Return [X, Y] of the center of cell containing provided text 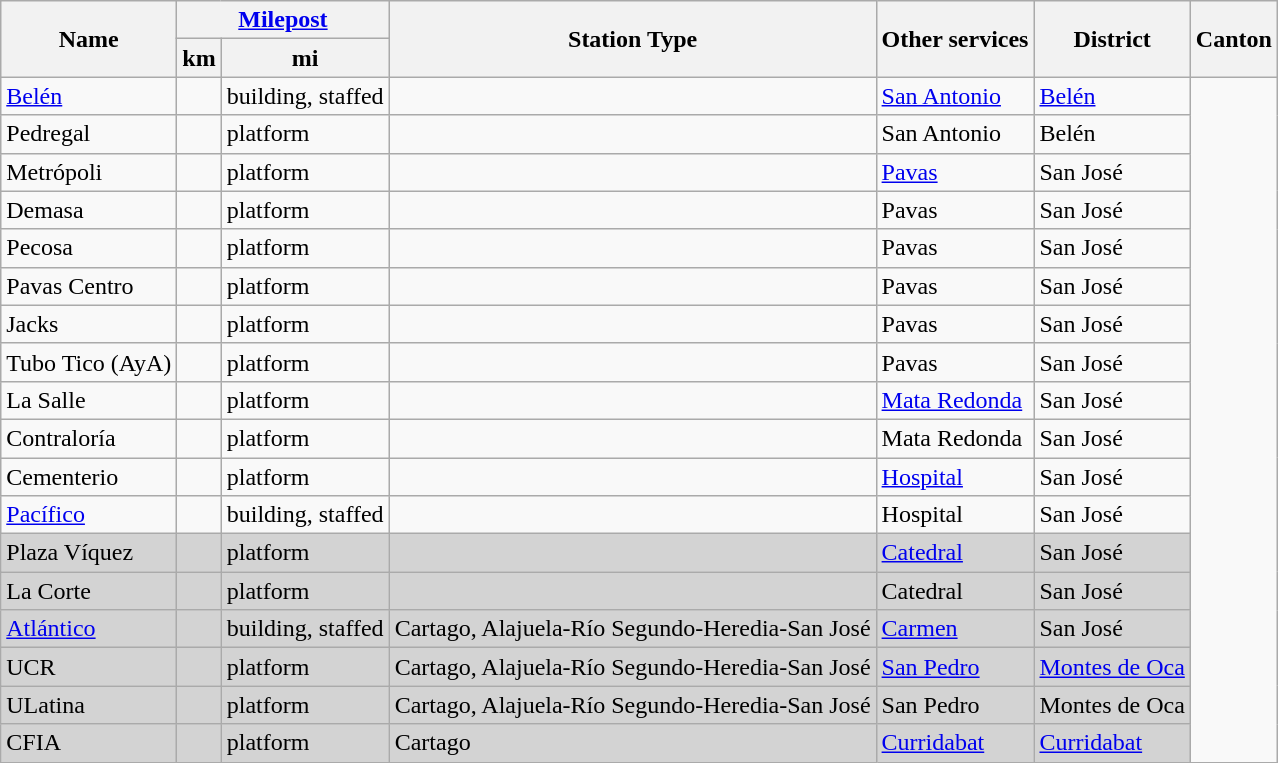
La Corte [89, 591]
Other services [955, 39]
Pedregal [89, 134]
District [1112, 39]
Cementerio [89, 477]
Demasa [89, 210]
La Salle [89, 400]
Atlántico [89, 629]
Pacífico [89, 515]
mi [305, 58]
ULatina [89, 705]
Contraloría [89, 438]
Plaza Víquez [89, 553]
Station Type [632, 39]
CFIA [89, 743]
Cartago [632, 743]
Pavas Centro [89, 286]
Tubo Tico (AyA) [89, 362]
UCR [89, 667]
Name [89, 39]
Carmen [955, 629]
Metrópoli [89, 172]
Canton [1234, 39]
Milepost [283, 20]
km [199, 58]
Jacks [89, 324]
Pecosa [89, 248]
